Determine the (X, Y) coordinate at the center of the cell enclosing the given text.  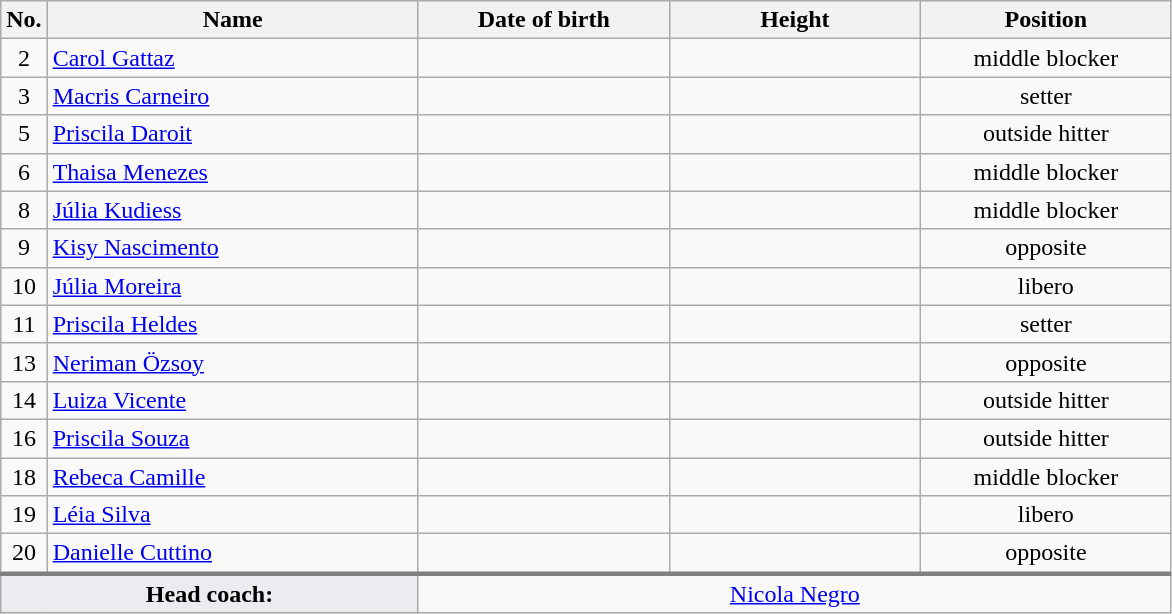
Carol Gattaz (232, 58)
Height (794, 20)
10 (24, 286)
20 (24, 554)
16 (24, 438)
Nicola Negro (794, 593)
Júlia Moreira (232, 286)
Danielle Cuttino (232, 554)
Júlia Kudiess (232, 210)
3 (24, 96)
Kisy Nascimento (232, 248)
Neriman Özsoy (232, 362)
Position (1046, 20)
11 (24, 324)
Name (232, 20)
Léia Silva (232, 515)
Macris Carneiro (232, 96)
19 (24, 515)
Priscila Daroit (232, 134)
Priscila Heldes (232, 324)
2 (24, 58)
6 (24, 172)
Thaisa Menezes (232, 172)
18 (24, 477)
8 (24, 210)
Date of birth (544, 20)
No. (24, 20)
14 (24, 400)
5 (24, 134)
Luiza Vicente (232, 400)
13 (24, 362)
Rebeca Camille (232, 477)
9 (24, 248)
Priscila Souza (232, 438)
Head coach: (210, 593)
